From the cell containing the given text, extract its center point as [x, y] coordinate. 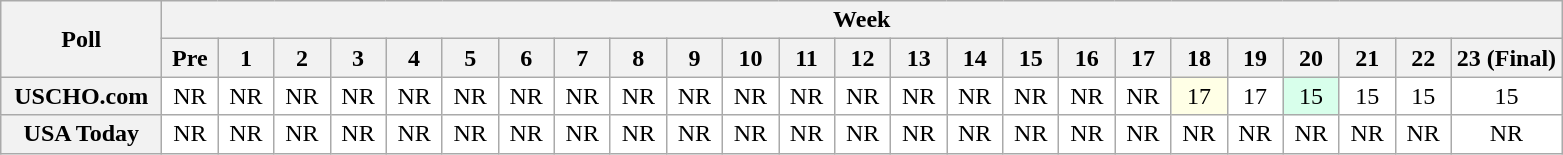
Pre [190, 58]
Week [862, 20]
14 [975, 58]
13 [919, 58]
3 [358, 58]
1 [246, 58]
4 [414, 58]
9 [694, 58]
5 [470, 58]
8 [638, 58]
6 [526, 58]
USA Today [82, 134]
20 [1311, 58]
2 [302, 58]
Poll [82, 39]
16 [1087, 58]
23 (Final) [1506, 58]
19 [1255, 58]
7 [582, 58]
USCHO.com [82, 96]
12 [863, 58]
21 [1367, 58]
18 [1199, 58]
10 [750, 58]
22 [1423, 58]
11 [806, 58]
